Output the [X, Y] coordinate of the center of the cell containing the given text.  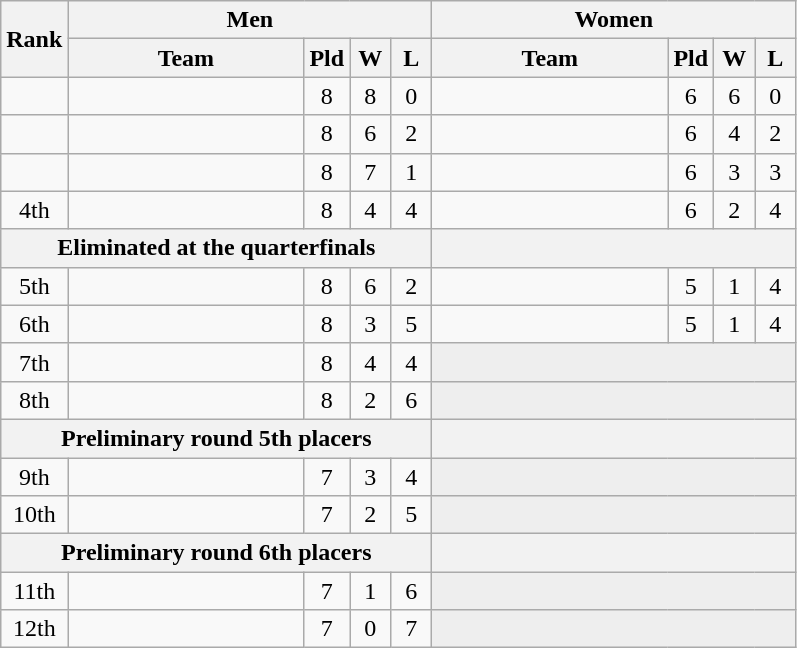
11th [34, 591]
5th [34, 286]
4th [34, 210]
6th [34, 324]
Men [250, 20]
Rank [34, 39]
Eliminated at the quarterfinals [216, 248]
Preliminary round 5th placers [216, 438]
12th [34, 629]
8th [34, 400]
Women [614, 20]
9th [34, 477]
Preliminary round 6th placers [216, 553]
10th [34, 515]
7th [34, 362]
